Detect which cell encompasses the target text, then output its (X, Y) center coordinate. 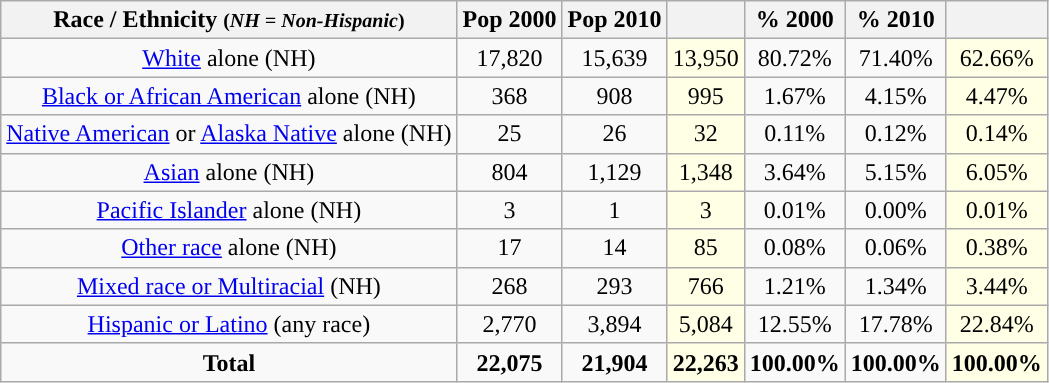
0.08% (794, 248)
White alone (NH) (229, 58)
62.66% (996, 58)
22,263 (706, 362)
21,904 (614, 362)
5,084 (706, 324)
1,348 (706, 172)
71.40% (896, 58)
Mixed race or Multiracial (NH) (229, 286)
995 (706, 96)
0.06% (896, 248)
Other race alone (NH) (229, 248)
17,820 (510, 58)
0.12% (896, 134)
Pop 2010 (614, 20)
% 2000 (794, 20)
0.00% (896, 210)
0.11% (794, 134)
0.38% (996, 248)
804 (510, 172)
32 (706, 134)
Total (229, 362)
1.67% (794, 96)
Race / Ethnicity (NH = Non-Hispanic) (229, 20)
1,129 (614, 172)
3,894 (614, 324)
14 (614, 248)
1 (614, 210)
4.15% (896, 96)
4.47% (996, 96)
17.78% (896, 324)
13,950 (706, 58)
Asian alone (NH) (229, 172)
6.05% (996, 172)
Black or African American alone (NH) (229, 96)
368 (510, 96)
268 (510, 286)
26 (614, 134)
293 (614, 286)
22,075 (510, 362)
2,770 (510, 324)
17 (510, 248)
25 (510, 134)
% 2010 (896, 20)
5.15% (896, 172)
Native American or Alaska Native alone (NH) (229, 134)
85 (706, 248)
1.21% (794, 286)
15,639 (614, 58)
0.14% (996, 134)
3.44% (996, 286)
Pop 2000 (510, 20)
766 (706, 286)
Pacific Islander alone (NH) (229, 210)
908 (614, 96)
80.72% (794, 58)
22.84% (996, 324)
Hispanic or Latino (any race) (229, 324)
1.34% (896, 286)
12.55% (794, 324)
3.64% (794, 172)
